Detect which cell encompasses the target text, then output its [X, Y] center coordinate. 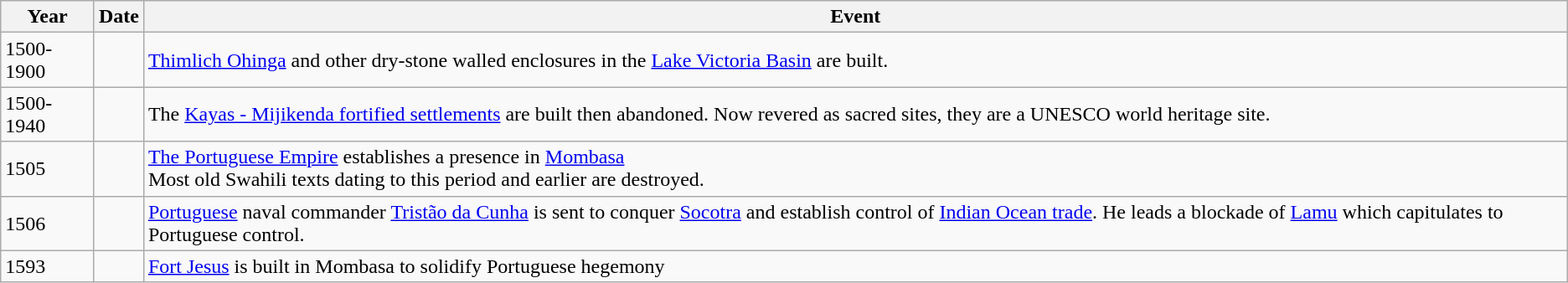
Year [48, 17]
The Portuguese Empire establishes a presence in MombasaMost old Swahili texts dating to this period and earlier are destroyed. [855, 169]
Fort Jesus is built in Mombasa to solidify Portuguese hegemony [855, 266]
1506 [48, 223]
1593 [48, 266]
The Kayas - Mijikenda fortified settlements are built then abandoned. Now revered as sacred sites, they are a UNESCO world heritage site. [855, 114]
Event [855, 17]
Thimlich Ohinga and other dry-stone walled enclosures in the Lake Victoria Basin are built. [855, 60]
1500-1940 [48, 114]
Date [119, 17]
1500-1900 [48, 60]
1505 [48, 169]
